Determine the [X, Y] coordinate at the center of the cell enclosing the given text.  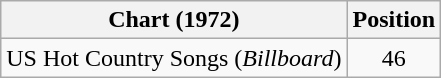
Position [394, 20]
46 [394, 58]
US Hot Country Songs (Billboard) [174, 58]
Chart (1972) [174, 20]
